Locate the cell with the specified text and output its (X, Y) center coordinate. 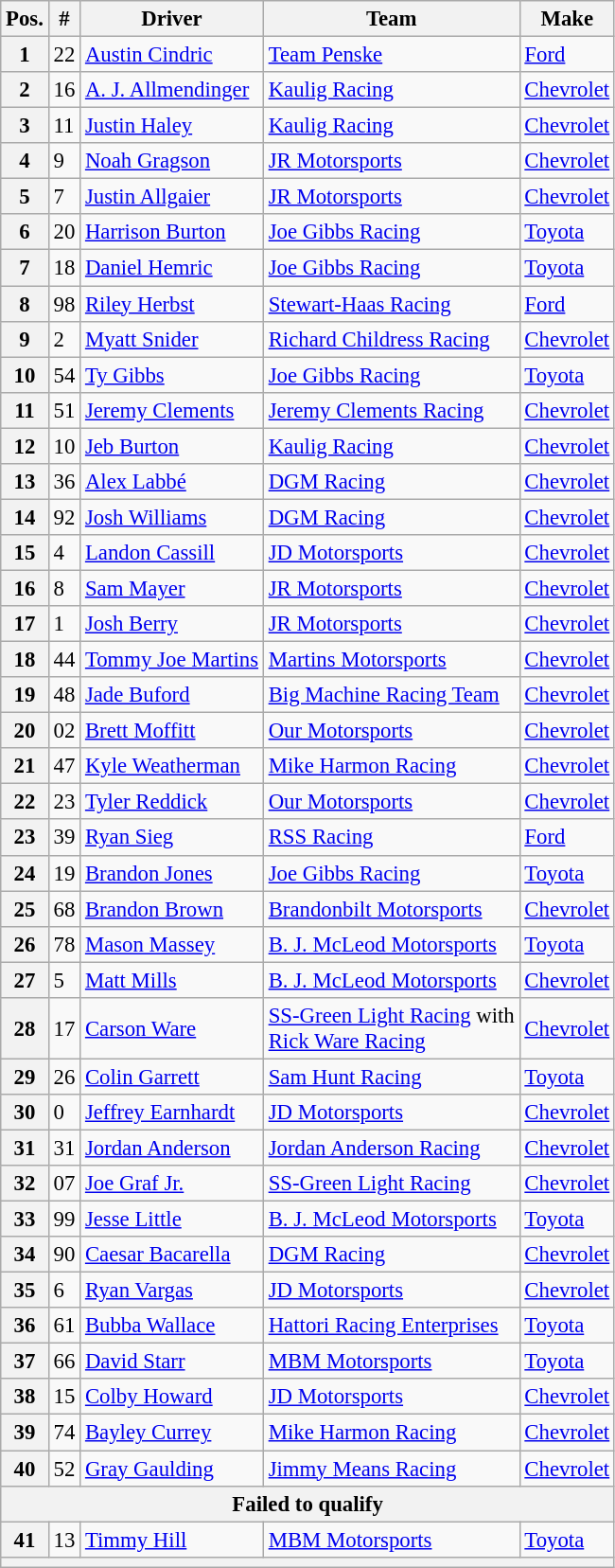
SS-Green Light Racing withRick Ware Racing (392, 1028)
35 (25, 1291)
02 (64, 731)
32 (25, 1184)
24 (25, 873)
Gray Gaulding (172, 1469)
Richard Childress Racing (392, 339)
Daniel Hemric (172, 268)
21 (25, 766)
Pos. (25, 19)
Brandonbilt Motorsports (392, 909)
Harrison Burton (172, 232)
Jeb Burton (172, 446)
Caesar Bacarella (172, 1255)
Bayley Currey (172, 1433)
Big Machine Racing Team (392, 695)
Justin Allgaier (172, 197)
Team (392, 19)
Jesse Little (172, 1220)
Martins Motorsports (392, 660)
SS-Green Light Racing (392, 1184)
Ty Gibbs (172, 375)
Riley Herbst (172, 304)
Mason Massey (172, 944)
Kyle Weatherman (172, 766)
25 (25, 909)
# (64, 19)
3 (25, 126)
Sam Mayer (172, 588)
99 (64, 1220)
Jeffrey Earnhardt (172, 1113)
47 (64, 766)
Brandon Jones (172, 873)
40 (25, 1469)
Make (567, 19)
Tyler Reddick (172, 802)
Justin Haley (172, 126)
98 (64, 304)
66 (64, 1362)
Colby Howard (172, 1397)
Team Penske (392, 55)
Landon Cassill (172, 553)
07 (64, 1184)
61 (64, 1326)
0 (64, 1113)
RSS Racing (392, 838)
52 (64, 1469)
68 (64, 909)
34 (25, 1255)
Carson Ware (172, 1028)
Jade Buford (172, 695)
37 (25, 1362)
Stewart-Haas Racing (392, 304)
Timmy Hill (172, 1540)
29 (25, 1077)
74 (64, 1433)
90 (64, 1255)
Matt Mills (172, 980)
A. J. Allmendinger (172, 90)
54 (64, 375)
12 (25, 446)
Jimmy Means Racing (392, 1469)
Driver (172, 19)
Hattori Racing Enterprises (392, 1326)
92 (64, 517)
48 (64, 695)
Sam Hunt Racing (392, 1077)
David Starr (172, 1362)
Tommy Joe Martins (172, 660)
51 (64, 410)
78 (64, 944)
Austin Cindric (172, 55)
Brandon Brown (172, 909)
Josh Williams (172, 517)
28 (25, 1028)
14 (25, 517)
Myatt Snider (172, 339)
Failed to qualify (308, 1504)
44 (64, 660)
Jeremy Clements Racing (392, 410)
Ryan Vargas (172, 1291)
Alex Labbé (172, 482)
Colin Garrett (172, 1077)
Bubba Wallace (172, 1326)
38 (25, 1397)
30 (25, 1113)
Ryan Sieg (172, 838)
Joe Graf Jr. (172, 1184)
41 (25, 1540)
Jeremy Clements (172, 410)
Josh Berry (172, 624)
Jordan Anderson Racing (392, 1148)
Noah Gragson (172, 161)
Jordan Anderson (172, 1148)
33 (25, 1220)
27 (25, 980)
Brett Moffitt (172, 731)
